Detect which cell encompasses the target text, then output its (X, Y) center coordinate. 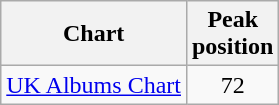
Peakposition (232, 34)
72 (232, 85)
Chart (94, 34)
UK Albums Chart (94, 85)
